Find where the given text appears and provide that cell's center as (X, Y) coordinate. 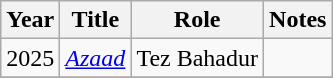
Role (198, 20)
2025 (30, 58)
Azaad (96, 58)
Notes (298, 20)
Tez Bahadur (198, 58)
Title (96, 20)
Year (30, 20)
